Return the (x, y) coordinate for the center point of the cell that contains the specified text.  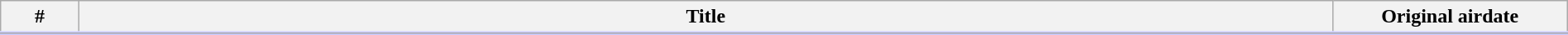
# (40, 17)
Title (705, 17)
Original airdate (1450, 17)
